Find where the given text appears and provide that cell's center as [X, Y] coordinate. 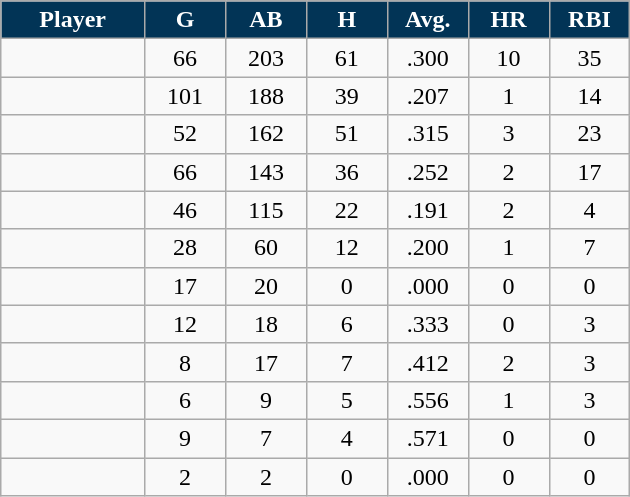
46 [186, 210]
162 [266, 134]
.300 [428, 58]
HR [508, 20]
.200 [428, 248]
61 [346, 58]
188 [266, 96]
5 [346, 400]
22 [346, 210]
Player [73, 20]
.571 [428, 438]
.191 [428, 210]
.207 [428, 96]
143 [266, 172]
23 [590, 134]
G [186, 20]
.333 [428, 324]
RBI [590, 20]
.412 [428, 362]
20 [266, 286]
.252 [428, 172]
28 [186, 248]
203 [266, 58]
.556 [428, 400]
52 [186, 134]
H [346, 20]
39 [346, 96]
18 [266, 324]
115 [266, 210]
AB [266, 20]
Avg. [428, 20]
10 [508, 58]
8 [186, 362]
101 [186, 96]
51 [346, 134]
14 [590, 96]
35 [590, 58]
.315 [428, 134]
36 [346, 172]
60 [266, 248]
